From the cell containing the given text, extract its center point as (x, y) coordinate. 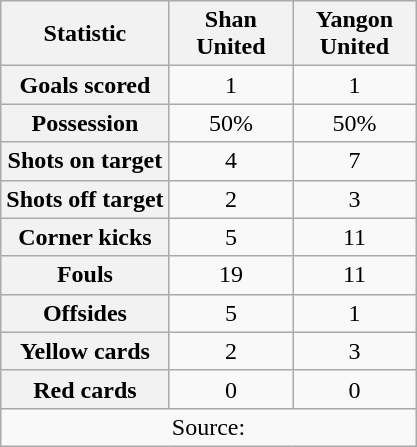
Shots off target (85, 199)
19 (231, 275)
Corner kicks (85, 237)
Statistic (85, 34)
7 (355, 161)
Possession (85, 123)
Shots on target (85, 161)
Fouls (85, 275)
Offsides (85, 313)
Red cards (85, 389)
Yellow cards (85, 351)
Source: (209, 427)
4 (231, 161)
Shan United (231, 34)
Goals scored (85, 85)
Yangon United (355, 34)
